From the cell containing the given text, extract its center point as [X, Y] coordinate. 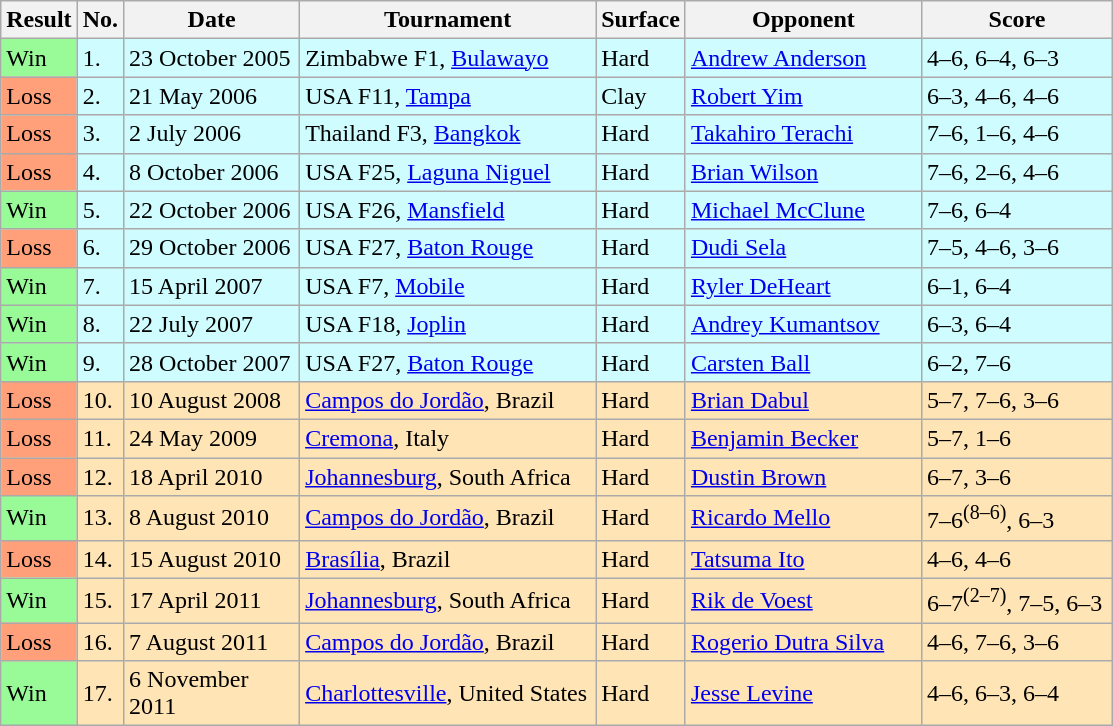
6–3, 4–6, 4–6 [1016, 96]
21 May 2006 [212, 96]
14. [100, 559]
7–6, 1–6, 4–6 [1016, 134]
USA F25, Laguna Niguel [448, 172]
4–6, 4–6 [1016, 559]
5. [100, 210]
Takahiro Terachi [803, 134]
Score [1016, 20]
7–6(8–6), 6–3 [1016, 518]
18 April 2010 [212, 477]
Tournament [448, 20]
Clay [641, 96]
8 October 2006 [212, 172]
29 October 2006 [212, 248]
No. [100, 20]
7–5, 4–6, 3–6 [1016, 248]
Tatsuma Ito [803, 559]
Michael McClune [803, 210]
5–7, 1–6 [1016, 438]
9. [100, 362]
22 July 2007 [212, 324]
10 August 2008 [212, 400]
Robert Yim [803, 96]
15 August 2010 [212, 559]
24 May 2009 [212, 438]
Andrey Kumantsov [803, 324]
Benjamin Becker [803, 438]
USA F7, Mobile [448, 286]
Ricardo Mello [803, 518]
17 April 2011 [212, 600]
23 October 2005 [212, 58]
7–6, 2–6, 4–6 [1016, 172]
4–6, 6–3, 6–4 [1016, 694]
Jesse Levine [803, 694]
6–1, 6–4 [1016, 286]
6 November 2011 [212, 694]
Brian Wilson [803, 172]
15. [100, 600]
Date [212, 20]
Opponent [803, 20]
Brasília, Brazil [448, 559]
4–6, 7–6, 3–6 [1016, 642]
8 August 2010 [212, 518]
6. [100, 248]
4. [100, 172]
5–7, 7–6, 3–6 [1016, 400]
7. [100, 286]
6–7(2–7), 7–5, 6–3 [1016, 600]
2 July 2006 [212, 134]
13. [100, 518]
6–2, 7–6 [1016, 362]
USA F18, Joplin [448, 324]
7–6, 6–4 [1016, 210]
Brian Dabul [803, 400]
Charlottesville, United States [448, 694]
17. [100, 694]
Dudi Sela [803, 248]
12. [100, 477]
Surface [641, 20]
1. [100, 58]
Carsten Ball [803, 362]
Cremona, Italy [448, 438]
Result [39, 20]
15 April 2007 [212, 286]
Thailand F3, Bangkok [448, 134]
11. [100, 438]
Andrew Anderson [803, 58]
3. [100, 134]
28 October 2007 [212, 362]
6–7, 3–6 [1016, 477]
Dustin Brown [803, 477]
16. [100, 642]
10. [100, 400]
Zimbabwe F1, Bulawayo [448, 58]
Rik de Voest [803, 600]
7 August 2011 [212, 642]
22 October 2006 [212, 210]
6–3, 6–4 [1016, 324]
Rogerio Dutra Silva [803, 642]
8. [100, 324]
USA F26, Mansfield [448, 210]
Ryler DeHeart [803, 286]
2. [100, 96]
USA F11, Tampa [448, 96]
4–6, 6–4, 6–3 [1016, 58]
